Pinpoint the cell where the given text exists, returning its (X, Y) midpoint coordinate. 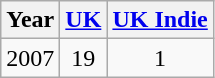
2007 (30, 58)
UK Indie (160, 20)
19 (84, 58)
1 (160, 58)
Year (30, 20)
UK (84, 20)
